Output the (X, Y) coordinate of the center of the cell containing the given text.  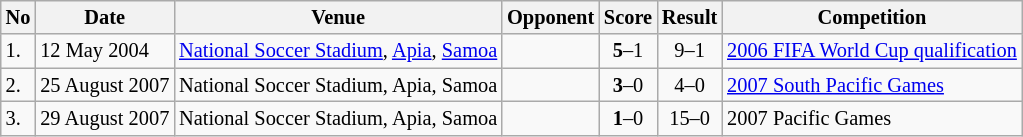
2. (18, 85)
Opponent (550, 17)
2007 South Pacific Games (872, 85)
29 August 2007 (104, 118)
1. (18, 51)
Score (628, 17)
Venue (338, 17)
1–0 (628, 118)
15–0 (690, 118)
Competition (872, 17)
2007 Pacific Games (872, 118)
2006 FIFA World Cup qualification (872, 51)
Date (104, 17)
No (18, 17)
12 May 2004 (104, 51)
4–0 (690, 85)
25 August 2007 (104, 85)
9–1 (690, 51)
3–0 (628, 85)
5–1 (628, 51)
3. (18, 118)
Result (690, 17)
